Search for the cell housing the specified text and yield its [x, y] center coordinate. 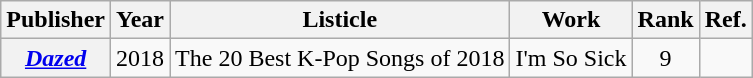
Publisher [56, 20]
Rank [666, 20]
I'm So Sick [571, 58]
The 20 Best K-Pop Songs of 2018 [340, 58]
Listicle [340, 20]
9 [666, 58]
Year [140, 20]
Work [571, 20]
Dazed [56, 58]
Ref. [726, 20]
2018 [140, 58]
